Determine the [X, Y] coordinate at the center of the cell enclosing the given text.  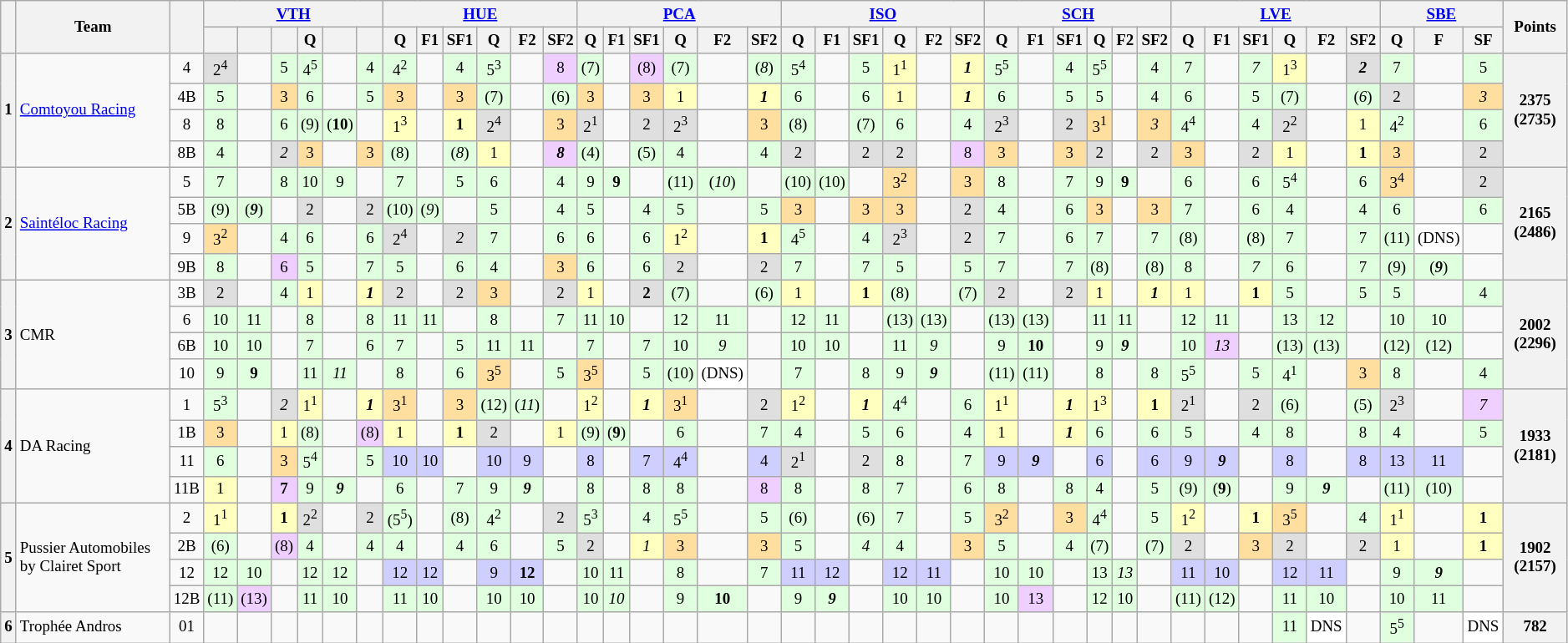
CMR [93, 334]
F [1439, 40]
12B [187, 599]
5B [187, 210]
DA Racing [93, 446]
PCA [679, 13]
SCH [1078, 13]
01 [187, 627]
2002 (2296) [1535, 334]
1902 (2157) [1535, 558]
2375 (2735) [1535, 109]
34 [1397, 181]
6B [187, 346]
1B [187, 433]
Trophée Andros [93, 627]
HUE [480, 13]
Points [1535, 27]
Saintéloc Racing [93, 223]
3B [187, 293]
2B [187, 546]
(4) [590, 154]
(55) [399, 518]
41 [1290, 374]
Pussier Automobiles by Clairet Sport [93, 558]
SF [1484, 40]
LVE [1275, 13]
2165 (2486) [1535, 223]
8B [187, 154]
ISO [883, 13]
782 [1535, 627]
VTH [294, 13]
4B [187, 97]
1933 (2181) [1535, 446]
11B [187, 489]
Comtoyou Racing [93, 109]
SBE [1442, 13]
Team [93, 27]
9B [187, 267]
